From the cell containing the given text, extract its center point as (x, y) coordinate. 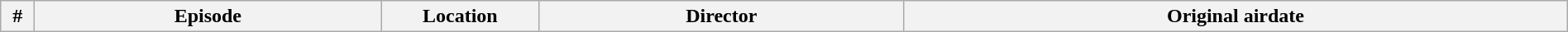
Location (460, 16)
# (18, 16)
Original airdate (1236, 16)
Director (721, 16)
Episode (208, 16)
